Locate the cell with the specified text and output its (x, y) center coordinate. 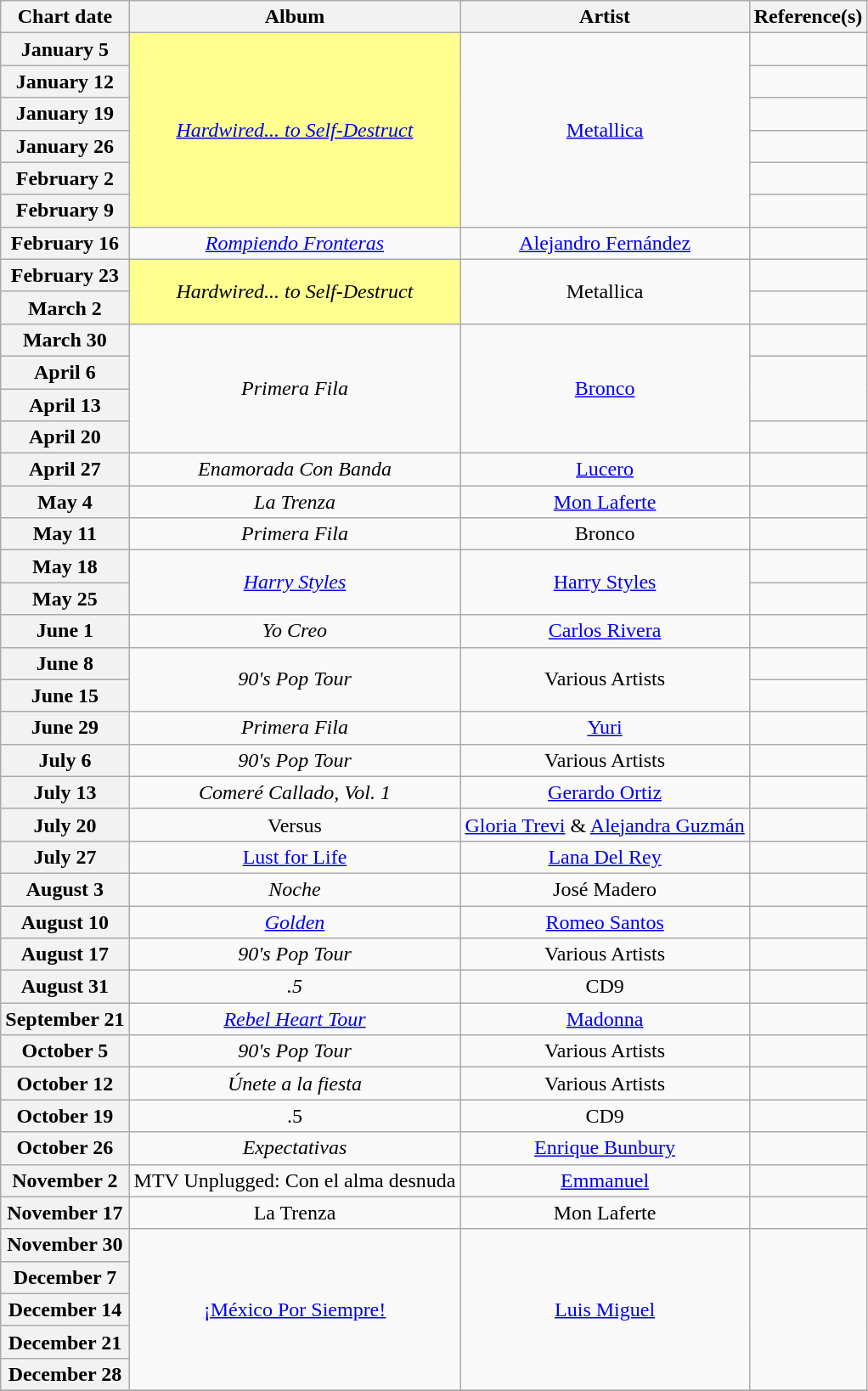
Carlos Rivera (605, 631)
Yuri (605, 728)
June 15 (65, 695)
January 19 (65, 114)
Noche (295, 889)
June 8 (65, 663)
November 17 (65, 1213)
August 10 (65, 921)
Yo Creo (295, 631)
October 5 (65, 1051)
March 30 (65, 340)
Album (295, 17)
January 26 (65, 146)
Enamorada Con Banda (295, 470)
Únete a la fiesta (295, 1084)
May 11 (65, 534)
July 20 (65, 825)
José Madero (605, 889)
February 16 (65, 243)
October 26 (65, 1148)
Lust for Life (295, 857)
April 6 (65, 372)
December 21 (65, 1342)
July 13 (65, 792)
August 17 (65, 955)
Emmanuel (605, 1180)
October 19 (65, 1116)
Lana Del Rey (605, 857)
March 2 (65, 307)
Versus (295, 825)
June 1 (65, 631)
Enrique Bunbury (605, 1148)
Reference(s) (809, 17)
February 2 (65, 178)
May 18 (65, 566)
Lucero (605, 470)
October 12 (65, 1084)
April 13 (65, 405)
August 3 (65, 889)
Romeo Santos (605, 921)
September 21 (65, 1019)
Rompiendo Fronteras (295, 243)
¡México Por Siempre! (295, 1309)
February 23 (65, 275)
Gloria Trevi & Alejandra Guzmán (605, 825)
April 20 (65, 437)
November 30 (65, 1245)
April 27 (65, 470)
Gerardo Ortiz (605, 792)
Expectativas (295, 1148)
July 6 (65, 760)
February 9 (65, 211)
January 5 (65, 49)
July 27 (65, 857)
May 25 (65, 599)
Rebel Heart Tour (295, 1019)
June 29 (65, 728)
January 12 (65, 82)
MTV Unplugged: Con el alma desnuda (295, 1180)
December 7 (65, 1277)
Comeré Callado, Vol. 1 (295, 792)
Chart date (65, 17)
August 31 (65, 987)
Golden (295, 921)
December 28 (65, 1374)
Madonna (605, 1019)
Alejandro Fernández (605, 243)
Artist (605, 17)
November 2 (65, 1180)
May 4 (65, 502)
Luis Miguel (605, 1309)
December 14 (65, 1309)
